Return [X, Y] of the center of cell containing provided text 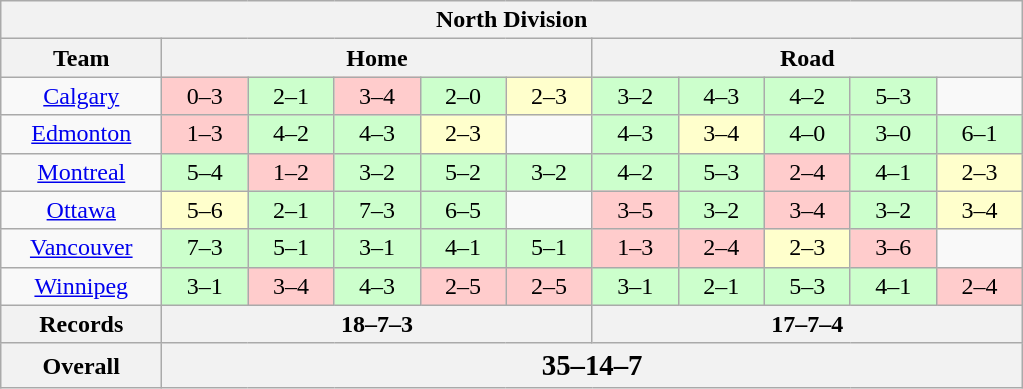
6–5 [463, 210]
Records [82, 324]
18–7–3 [377, 324]
North Division [512, 20]
Winnipeg [82, 286]
17–7–4 [807, 324]
5–4 [205, 172]
3–5 [635, 210]
Ottawa [82, 210]
Overall [82, 365]
Vancouver [82, 248]
35–14–7 [592, 365]
2–0 [463, 96]
3–6 [893, 248]
5–6 [205, 210]
0–3 [205, 96]
Edmonton [82, 134]
Montreal [82, 172]
Road [807, 58]
5–2 [463, 172]
3–0 [893, 134]
Home [377, 58]
Calgary [82, 96]
4–0 [807, 134]
6–1 [979, 134]
1–2 [291, 172]
Team [82, 58]
